Provide the (X, Y) coordinate of the cell's center where the given text is located.  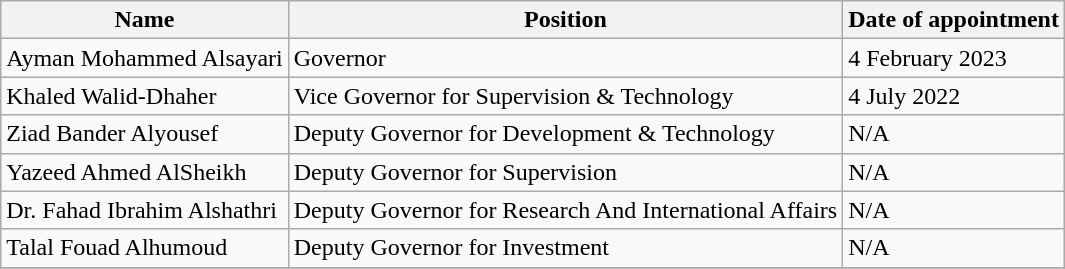
Ziad Bander Alyousef (144, 134)
4 February 2023 (954, 58)
Yazeed Ahmed AlSheikh (144, 172)
Khaled Walid-Dhaher (144, 96)
Vice Governor for Supervision & Technology (565, 96)
Governor (565, 58)
Deputy Governor for Development & Technology (565, 134)
Deputy Governor for Supervision (565, 172)
Position (565, 20)
Date of appointment (954, 20)
Deputy Governor for Research And International Affairs (565, 210)
Dr. Fahad Ibrahim Alshathri (144, 210)
Deputy Governor for Investment (565, 248)
Talal Fouad Alhumoud (144, 248)
Name (144, 20)
4 July 2022 (954, 96)
Ayman Mohammed Alsayari (144, 58)
